Find where the given text appears and provide that cell's center as [X, Y] coordinate. 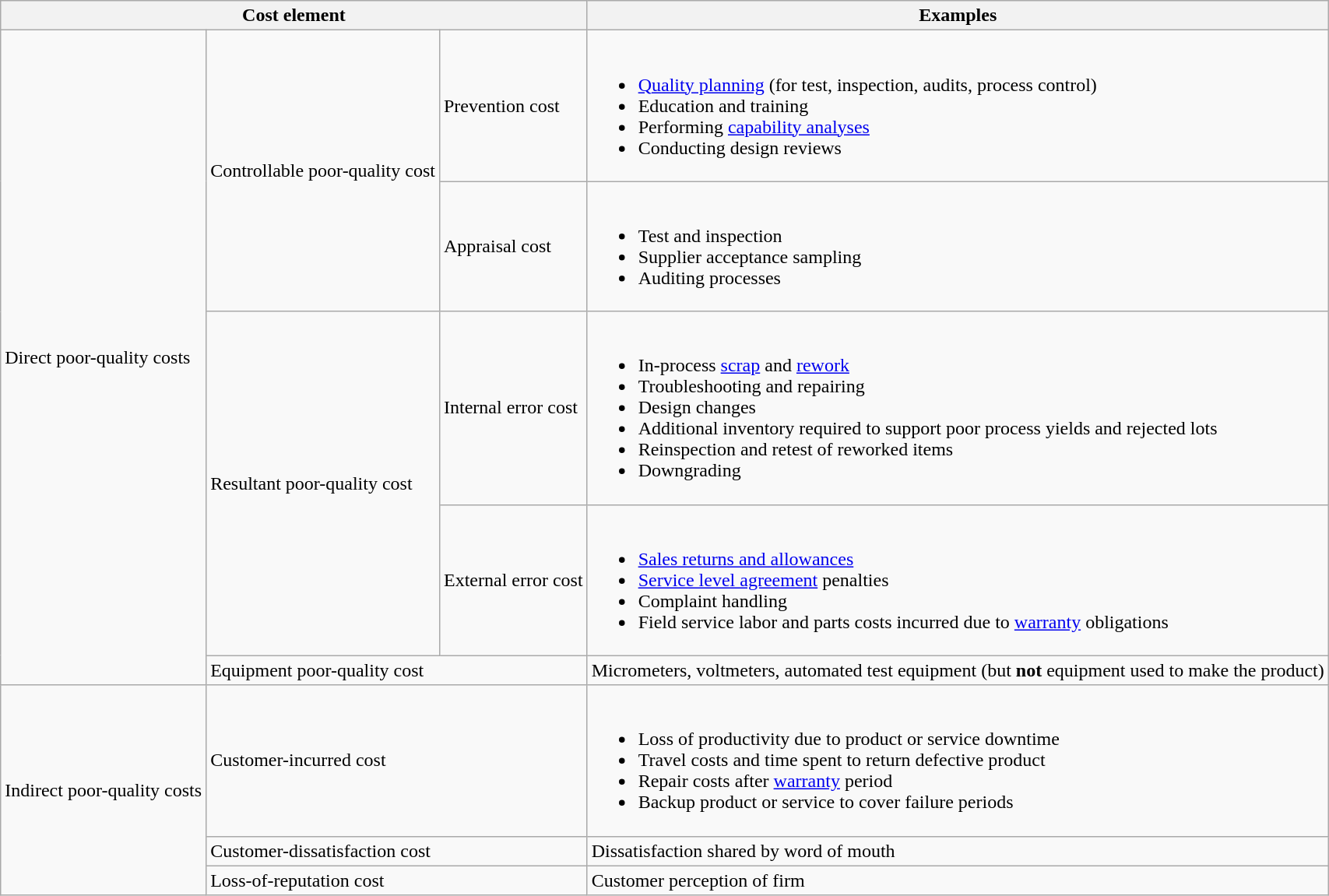
External error cost [513, 580]
Examples [958, 16]
Controllable poor-quality cost [323, 171]
Micrometers, voltmeters, automated test equipment (but not equipment used to make the product) [958, 670]
Direct poor-quality costs [104, 358]
Appraisal cost [513, 246]
Quality planning (for test, inspection, audits, process control)Education and trainingPerforming capability analysesConducting design reviews [958, 106]
Loss-of-reputation cost [397, 880]
Cost element [294, 16]
Equipment poor-quality cost [397, 670]
Prevention cost [513, 106]
Customer-dissatisfaction cost [397, 851]
Test and inspectionSupplier acceptance samplingAuditing processes [958, 246]
Dissatisfaction shared by word of mouth [958, 851]
Internal error cost [513, 408]
Resultant poor-quality cost [323, 483]
Customer perception of firm [958, 880]
Customer-incurred cost [397, 761]
Indirect poor-quality costs [104, 790]
